Extract the (x, y) coordinate from the center of the cell holding the provided text.  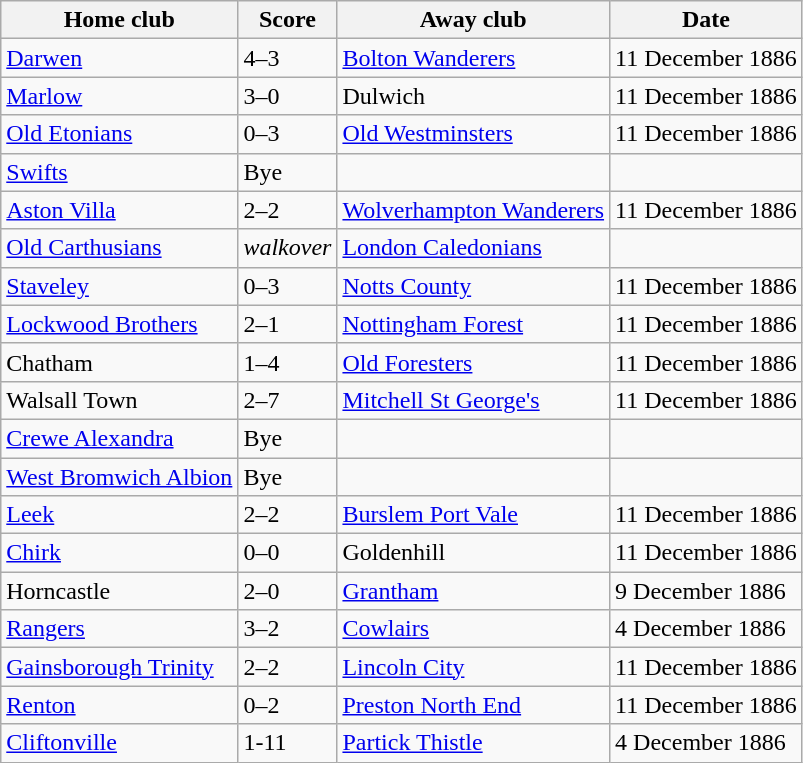
Chatham (120, 362)
Old Etonians (120, 134)
Leek (120, 515)
1–4 (288, 362)
Chirk (120, 553)
Score (288, 20)
Horncastle (120, 591)
3–2 (288, 629)
Partick Thistle (474, 743)
Away club (474, 20)
3–0 (288, 96)
9 December 1886 (706, 591)
0–0 (288, 553)
Mitchell St George's (474, 400)
Bolton Wanderers (474, 58)
Darwen (120, 58)
Crewe Alexandra (120, 438)
Nottingham Forest (474, 324)
0–2 (288, 705)
Walsall Town (120, 400)
2–1 (288, 324)
Cowlairs (474, 629)
Preston North End (474, 705)
Home club (120, 20)
Grantham (474, 591)
Cliftonville (120, 743)
Old Westminsters (474, 134)
Date (706, 20)
West Bromwich Albion (120, 477)
Gainsborough Trinity (120, 667)
Wolverhampton Wanderers (474, 210)
2–7 (288, 400)
Rangers (120, 629)
Burslem Port Vale (474, 515)
2–0 (288, 591)
Lincoln City (474, 667)
Swifts (120, 172)
walkover (288, 248)
4–3 (288, 58)
Goldenhill (474, 553)
Marlow (120, 96)
Old Carthusians (120, 248)
London Caledonians (474, 248)
Renton (120, 705)
Dulwich (474, 96)
Staveley (120, 286)
Notts County (474, 286)
Lockwood Brothers (120, 324)
Old Foresters (474, 362)
1-11 (288, 743)
Aston Villa (120, 210)
